Provide the (X, Y) coordinate of the cell's center where the given text is located.  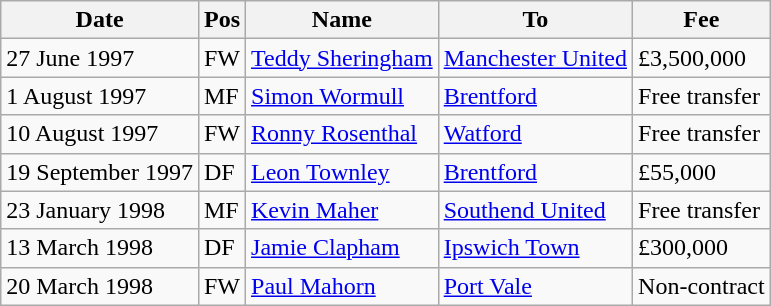
Leon Townley (342, 172)
£3,500,000 (702, 58)
£300,000 (702, 248)
Kevin Maher (342, 210)
Watford (535, 134)
Southend United (535, 210)
Non-contract (702, 286)
Simon Wormull (342, 96)
Fee (702, 20)
Pos (222, 20)
20 March 1998 (100, 286)
19 September 1997 (100, 172)
To (535, 20)
10 August 1997 (100, 134)
Name (342, 20)
23 January 1998 (100, 210)
13 March 1998 (100, 248)
Paul Mahorn (342, 286)
Date (100, 20)
27 June 1997 (100, 58)
Ipswich Town (535, 248)
Jamie Clapham (342, 248)
1 August 1997 (100, 96)
£55,000 (702, 172)
Manchester United (535, 58)
Teddy Sheringham (342, 58)
Ronny Rosenthal (342, 134)
Port Vale (535, 286)
